For the text-containing cell, return its midpoint in [X, Y] coordinate format. 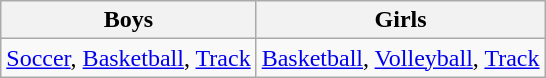
Basketball, Volleyball, Track [400, 58]
Boys [128, 20]
Soccer, Basketball, Track [128, 58]
Girls [400, 20]
